Identify which cell holds the provided text, then report its [x, y] central coordinate. 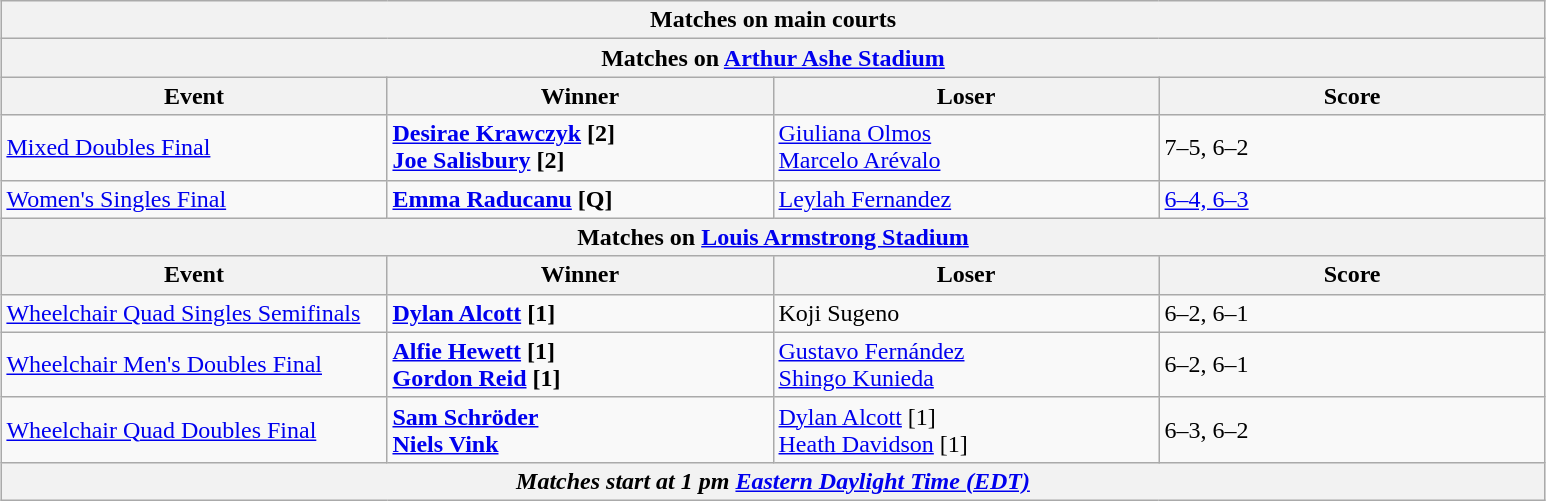
Women's Singles Final [194, 199]
Desirae Krawczyk [2] Joe Salisbury [2] [580, 148]
Wheelchair Quad Doubles Final [194, 430]
6–4, 6–3 [1352, 199]
Matches start at 1 pm Eastern Daylight Time (EDT) [773, 481]
Wheelchair Men's Doubles Final [194, 364]
Gustavo Fernández Shingo Kunieda [966, 364]
Mixed Doubles Final [194, 148]
Dylan Alcott [1] [580, 313]
Emma Raducanu [Q] [580, 199]
Koji Sugeno [966, 313]
6–3, 6–2 [1352, 430]
Leylah Fernandez [966, 199]
Wheelchair Quad Singles Semifinals [194, 313]
Sam Schröder Niels Vink [580, 430]
Dylan Alcott [1] Heath Davidson [1] [966, 430]
Alfie Hewett [1] Gordon Reid [1] [580, 364]
Matches on main courts [773, 20]
Matches on Arthur Ashe Stadium [773, 58]
Giuliana Olmos Marcelo Arévalo [966, 148]
7–5, 6–2 [1352, 148]
Matches on Louis Armstrong Stadium [773, 237]
